Locate the cell with the specified text and output its (x, y) center coordinate. 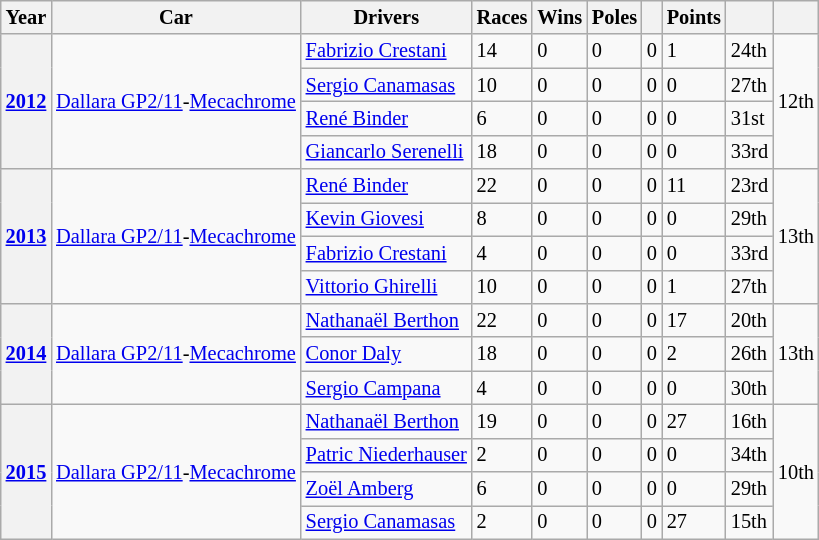
15th (750, 522)
2015 (26, 472)
23rd (750, 186)
Giancarlo Serenelli (386, 152)
Sergio Campana (386, 388)
Year (26, 17)
Vittorio Ghirelli (386, 287)
Patric Niederhauser (386, 455)
17 (694, 320)
31st (750, 118)
2014 (26, 354)
34th (750, 455)
8 (502, 219)
11 (694, 186)
14 (502, 51)
12th (796, 102)
Drivers (386, 17)
16th (750, 421)
2013 (26, 236)
2012 (26, 102)
Races (502, 17)
26th (750, 354)
Car (176, 17)
Kevin Giovesi (386, 219)
30th (750, 388)
19 (502, 421)
Poles (614, 17)
20th (750, 320)
10th (796, 472)
Wins (560, 17)
Conor Daly (386, 354)
24th (750, 51)
Points (694, 17)
Zoël Amberg (386, 489)
